For the text-containing cell, return its midpoint in [X, Y] coordinate format. 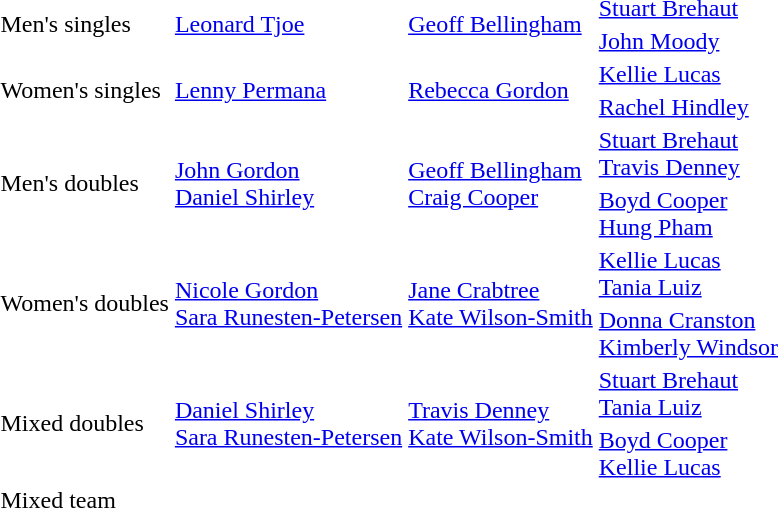
Rebecca Gordon [501, 90]
Nicole Gordon Sara Runesten-Petersen [288, 304]
Lenny Permana [288, 90]
Daniel Shirley Sara Runesten-Petersen [288, 424]
Geoff Bellingham Craig Cooper [501, 184]
Travis Denney Kate Wilson-Smith [501, 424]
Jane Crabtree Kate Wilson-Smith [501, 304]
John Gordon Daniel Shirley [288, 184]
